Extract the [X, Y] coordinate from the center of the cell holding the provided text.  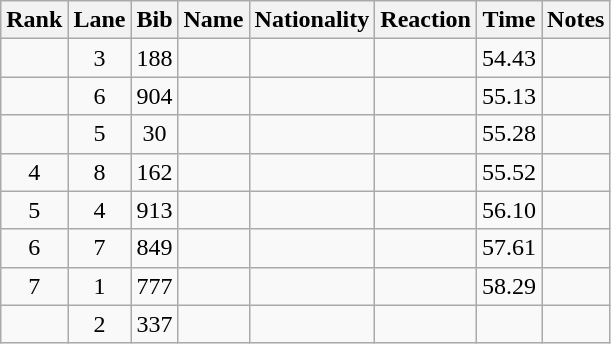
55.28 [510, 134]
777 [154, 286]
57.61 [510, 248]
58.29 [510, 286]
30 [154, 134]
Time [510, 20]
Nationality [312, 20]
913 [154, 210]
904 [154, 96]
Reaction [426, 20]
3 [100, 58]
162 [154, 172]
Rank [34, 20]
849 [154, 248]
8 [100, 172]
55.52 [510, 172]
2 [100, 324]
Notes [576, 20]
Lane [100, 20]
188 [154, 58]
Bib [154, 20]
1 [100, 286]
337 [154, 324]
Name [214, 20]
55.13 [510, 96]
54.43 [510, 58]
56.10 [510, 210]
